Scan for the cell matching the given text and deliver its (X, Y) coordinate at center. 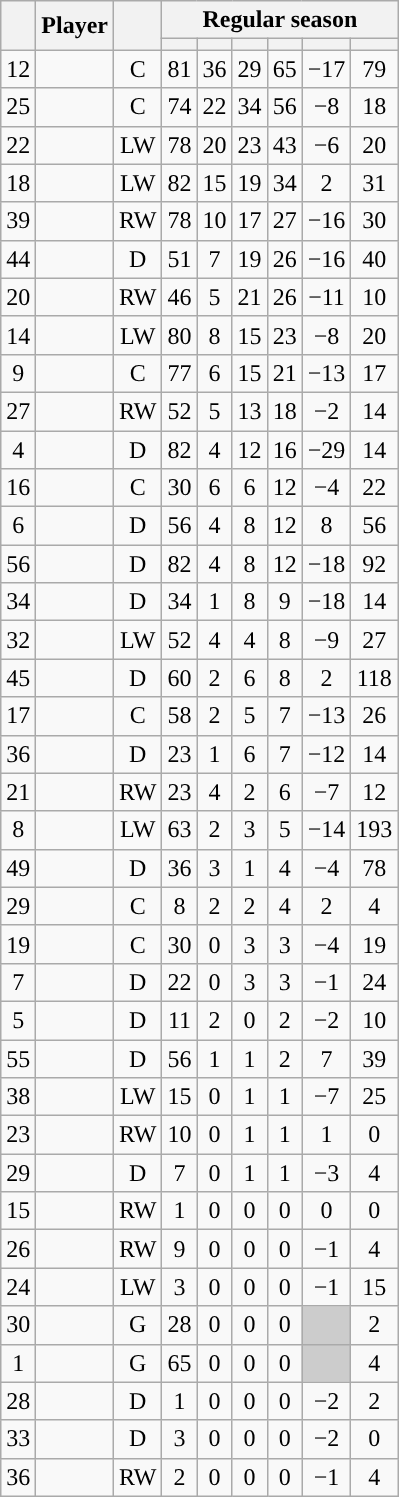
81 (180, 69)
−9 (326, 640)
51 (180, 259)
49 (18, 868)
11 (180, 1020)
40 (374, 259)
−29 (326, 449)
193 (374, 830)
38 (18, 1097)
55 (18, 1059)
92 (374, 564)
44 (18, 259)
32 (18, 640)
45 (18, 678)
−14 (326, 830)
77 (180, 373)
118 (374, 678)
Player (75, 26)
60 (180, 678)
80 (180, 335)
43 (284, 145)
31 (374, 183)
74 (180, 107)
58 (180, 716)
−12 (326, 754)
46 (180, 297)
−6 (326, 145)
63 (180, 830)
13 (250, 411)
−11 (326, 297)
−17 (326, 69)
Regular season (280, 20)
79 (374, 69)
33 (18, 1439)
−3 (326, 1173)
